Scan for the cell matching the given text and deliver its [X, Y] coordinate at center. 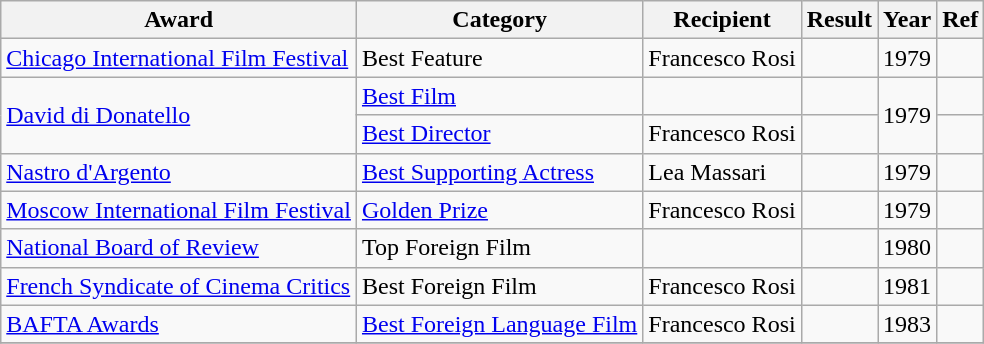
Best Feature [499, 58]
French Syndicate of Cinema Critics [179, 286]
BAFTA Awards [179, 324]
Best Director [499, 134]
1983 [908, 324]
Best Film [499, 96]
1980 [908, 248]
Lea Massari [722, 172]
Category [499, 20]
Ref [960, 20]
Result [839, 20]
Best Supporting Actress [499, 172]
Top Foreign Film [499, 248]
David di Donatello [179, 115]
Best Foreign Language Film [499, 324]
Chicago International Film Festival [179, 58]
1981 [908, 286]
Award [179, 20]
Recipient [722, 20]
Moscow International Film Festival [179, 210]
Nastro d'Argento [179, 172]
National Board of Review [179, 248]
Golden Prize [499, 210]
Year [908, 20]
Best Foreign Film [499, 286]
